Determine the (X, Y) coordinate at the center of the cell enclosing the given text.  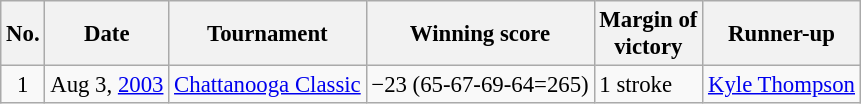
Tournament (268, 34)
1 (23, 85)
Kyle Thompson (782, 85)
−23 (65-67-69-64=265) (480, 85)
Chattanooga Classic (268, 85)
1 stroke (648, 85)
Aug 3, 2003 (107, 85)
Winning score (480, 34)
Margin ofvictory (648, 34)
Date (107, 34)
No. (23, 34)
Runner-up (782, 34)
